Determine the (X, Y) coordinate at the center of the cell enclosing the given text.  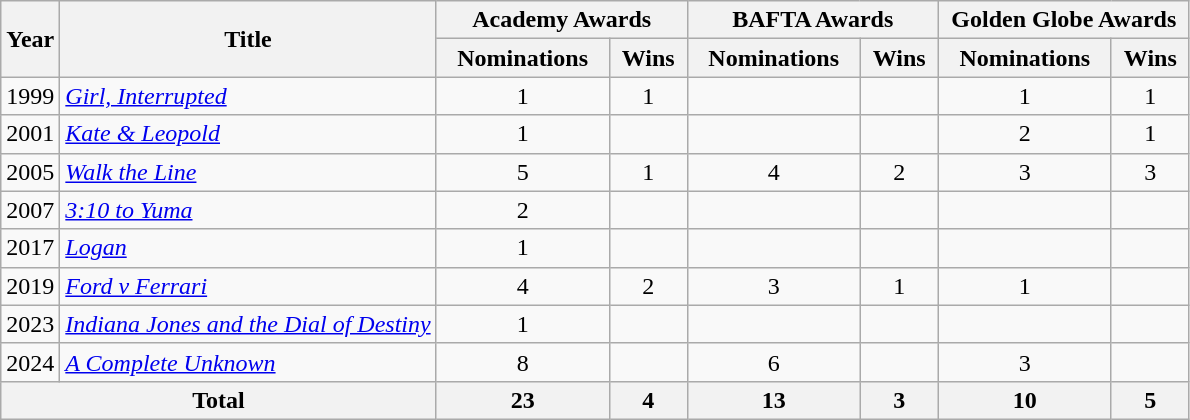
A Complete Unknown (248, 362)
2019 (30, 286)
Title (248, 39)
23 (522, 400)
8 (522, 362)
Total (218, 400)
BAFTA Awards (812, 20)
Walk the Line (248, 172)
2005 (30, 172)
Kate & Leopold (248, 134)
Indiana Jones and the Dial of Destiny (248, 324)
Girl, Interrupted (248, 96)
Golden Globe Awards (1064, 20)
1999 (30, 96)
Academy Awards (562, 20)
2023 (30, 324)
13 (774, 400)
2001 (30, 134)
2017 (30, 248)
Logan (248, 248)
2024 (30, 362)
Year (30, 39)
6 (774, 362)
2007 (30, 210)
Ford v Ferrari (248, 286)
3:10 to Yuma (248, 210)
10 (1024, 400)
